Return (x, y) of the center of cell containing provided text 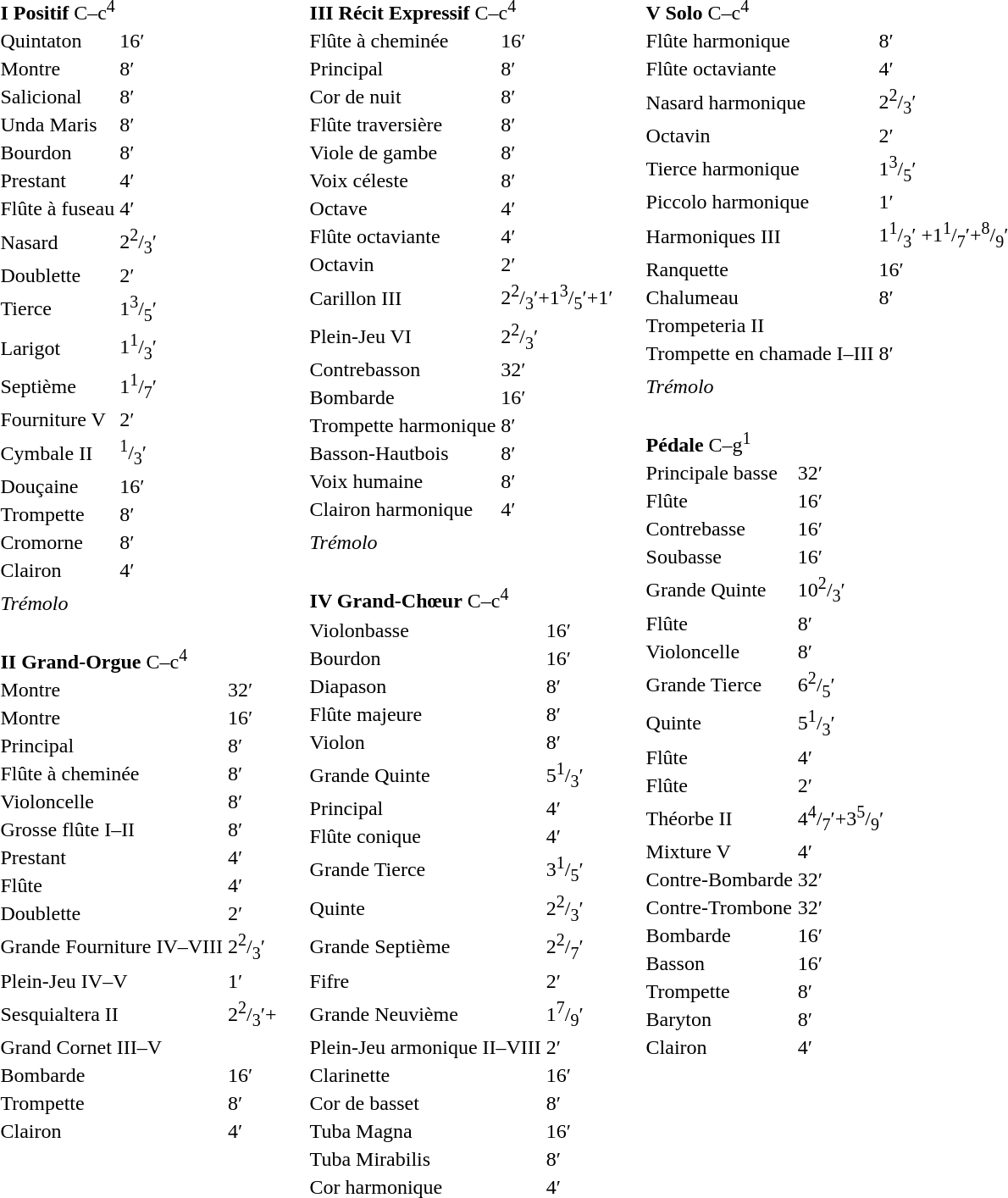
Grande Neuvième (425, 1015)
1′ (252, 981)
22/3′+ (252, 1015)
Principale basse (719, 473)
Trompeteria II (760, 325)
Flûte conique (425, 836)
Flûte harmonique (760, 41)
Voix humaine (403, 482)
11/7′ (139, 386)
IV Grand-Chœur C–c4 (446, 599)
22/3′+13/5′+1′ (557, 298)
Piccolo harmonique (760, 202)
Trompette (719, 991)
Contre-Bombarde (719, 879)
22/7′ (564, 947)
Nasard harmonique (760, 102)
11/3′ (139, 347)
Mixture V (719, 851)
Clairon (719, 1047)
Cor de nuit (403, 97)
Carillon III (403, 298)
62/5′ (840, 685)
Théorbe II (719, 818)
Clairon harmonique (403, 510)
Trompette harmonique (403, 426)
Viole de gambe (403, 153)
1/3′ (139, 454)
Tierce harmonique (760, 169)
Violon (425, 742)
Contrebasse (719, 529)
Violoncelle (719, 652)
Basson-Hautbois (403, 454)
Trompette en chamade I–III (760, 353)
Tuba Magna (425, 1131)
Bourdon (425, 658)
44/7′+35/9′ (840, 818)
Voix céleste (403, 180)
Grande Septième (425, 947)
Fifre (425, 981)
Soubasse (719, 557)
Contre-Trombone (719, 907)
Flûte à cheminée (403, 41)
Contrebasson (403, 370)
31/5′ (564, 869)
Basson (719, 963)
Ranquette (760, 269)
Flûte majeure (425, 714)
Flûte traversière (403, 125)
Diapason (425, 686)
Chalumeau (760, 297)
Plein-Jeu armonique II–VIII (425, 1047)
Baryton (719, 1019)
Violonbasse (425, 630)
13/5′ (139, 308)
Harmoniques III (760, 236)
17/9′ (564, 1015)
Octave (403, 208)
Tuba Mirabilis (425, 1159)
Cor de basset (425, 1103)
102/3′ (840, 590)
Plein-Jeu VI (403, 337)
Pédale C–g1 (765, 442)
Clarinette (425, 1075)
